Locate the cell with the specified text and output its (X, Y) center coordinate. 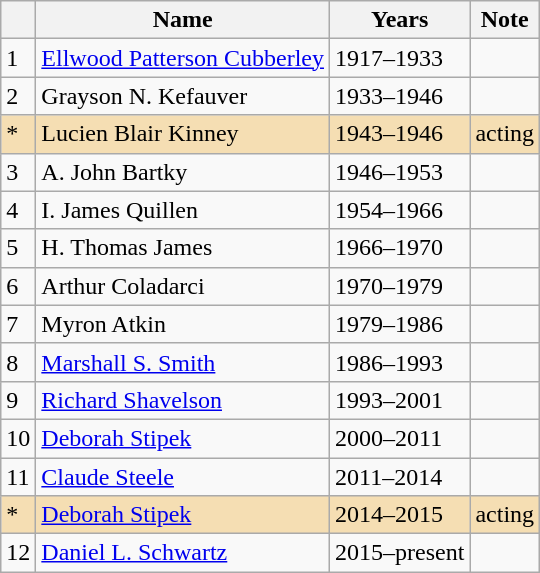
1946–1953 (400, 172)
Myron Atkin (183, 324)
10 (18, 438)
1933–1946 (400, 96)
1917–1933 (400, 58)
8 (18, 362)
I. James Quillen (183, 210)
Lucien Blair Kinney (183, 134)
7 (18, 324)
4 (18, 210)
3 (18, 172)
Richard Shavelson (183, 400)
1954–1966 (400, 210)
Daniel L. Schwartz (183, 553)
Grayson N. Kefauver (183, 96)
1 (18, 58)
A. John Bartky (183, 172)
1966–1970 (400, 248)
12 (18, 553)
Arthur Coladarci (183, 286)
Claude Steele (183, 477)
Marshall S. Smith (183, 362)
2 (18, 96)
2014–2015 (400, 515)
1979–1986 (400, 324)
2011–2014 (400, 477)
1986–1993 (400, 362)
1993–2001 (400, 400)
Years (400, 20)
1943–1946 (400, 134)
Name (183, 20)
11 (18, 477)
5 (18, 248)
9 (18, 400)
2015–present (400, 553)
Note (505, 20)
2000–2011 (400, 438)
H. Thomas James (183, 248)
6 (18, 286)
Ellwood Patterson Cubberley (183, 58)
1970–1979 (400, 286)
